Identify which cell holds the provided text, then report its [x, y] central coordinate. 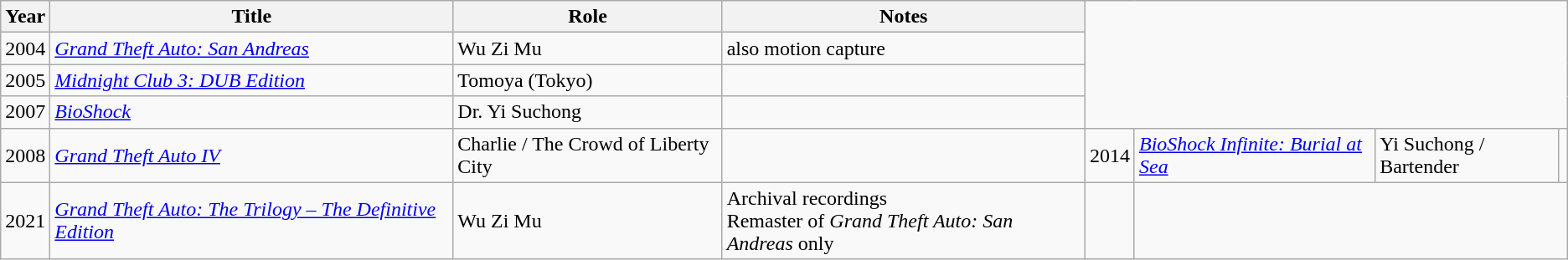
Yi Suchong / Bartender [1467, 155]
Dr. Yi Suchong [588, 112]
also motion capture [903, 48]
2005 [25, 80]
Role [588, 17]
Title [251, 17]
Grand Theft Auto: San Andreas [251, 48]
Tomoya (Tokyo) [588, 80]
2004 [25, 48]
Notes [903, 17]
2014 [1109, 155]
Year [25, 17]
BioShock [251, 112]
2008 [25, 155]
2021 [25, 221]
2007 [25, 112]
BioShock Infinite: Burial at Sea [1255, 155]
Grand Theft Auto: The Trilogy – The Definitive Edition [251, 221]
Charlie / The Crowd of Liberty City [588, 155]
Archival recordingsRemaster of Grand Theft Auto: San Andreas only [903, 221]
Midnight Club 3: DUB Edition [251, 80]
Grand Theft Auto IV [251, 155]
